Capture the cell that displays the provided text and extract its (x, y) central coordinate. 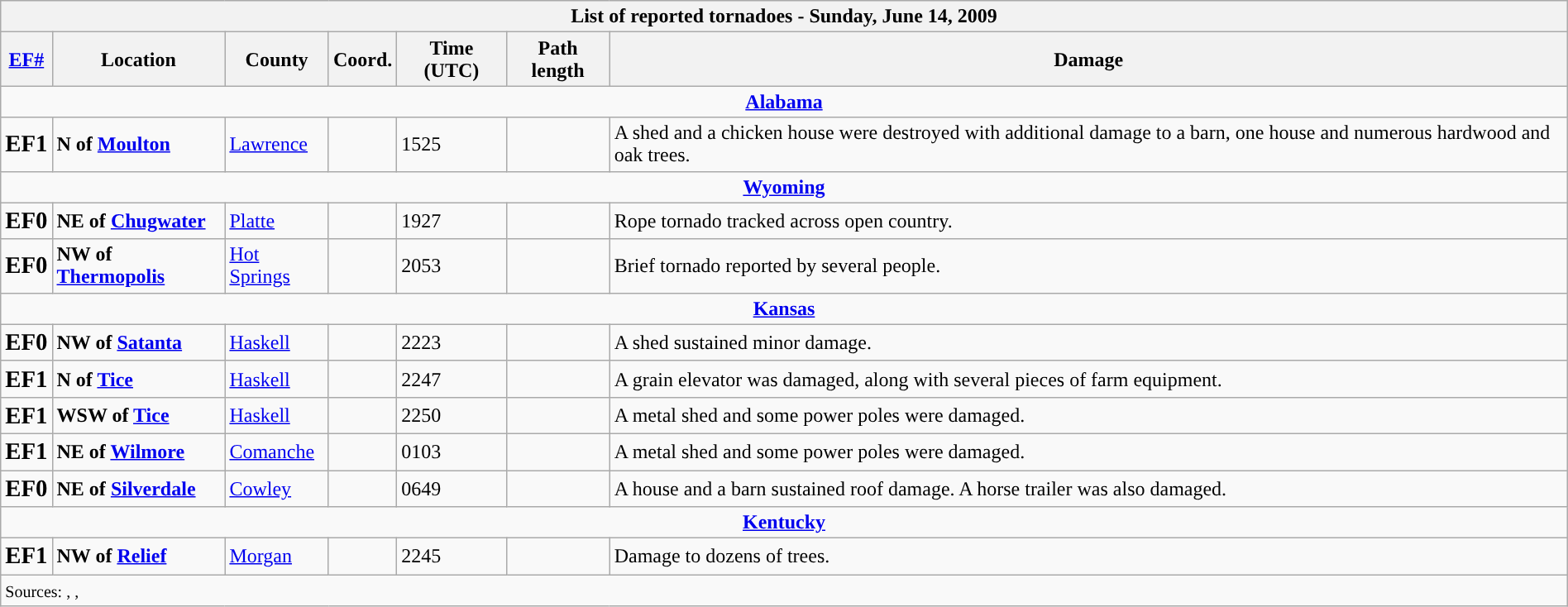
2250 (452, 415)
WSW of Tice (139, 415)
Kentucky (784, 523)
NE of Wilmore (139, 452)
Hot Springs (276, 266)
Lawrence (276, 144)
A house and a barn sustained roof damage. A horse trailer was also damaged. (1088, 488)
N of Tice (139, 379)
Sources: , , (784, 590)
NW of Satanta (139, 342)
Damage to dozens of trees. (1088, 557)
NE of Silverdale (139, 488)
List of reported tornadoes - Sunday, June 14, 2009 (784, 17)
N of Moulton (139, 144)
0103 (452, 452)
EF# (26, 60)
Path length (557, 60)
NW of Relief (139, 557)
2245 (452, 557)
A grain elevator was damaged, along with several pieces of farm equipment. (1088, 379)
NW of Thermopolis (139, 266)
Time (UTC) (452, 60)
Morgan (276, 557)
Wyoming (784, 187)
2247 (452, 379)
2053 (452, 266)
0649 (452, 488)
Kansas (784, 308)
1927 (452, 221)
Rope tornado tracked across open country. (1088, 221)
A shed sustained minor damage. (1088, 342)
Platte (276, 221)
2223 (452, 342)
County (276, 60)
NE of Chugwater (139, 221)
Comanche (276, 452)
A shed and a chicken house were destroyed with additional damage to a barn, one house and numerous hardwood and oak trees. (1088, 144)
Damage (1088, 60)
1525 (452, 144)
Location (139, 60)
Brief tornado reported by several people. (1088, 266)
Cowley (276, 488)
Alabama (784, 102)
Coord. (362, 60)
